Locate the cell with the specified text and output its (X, Y) center coordinate. 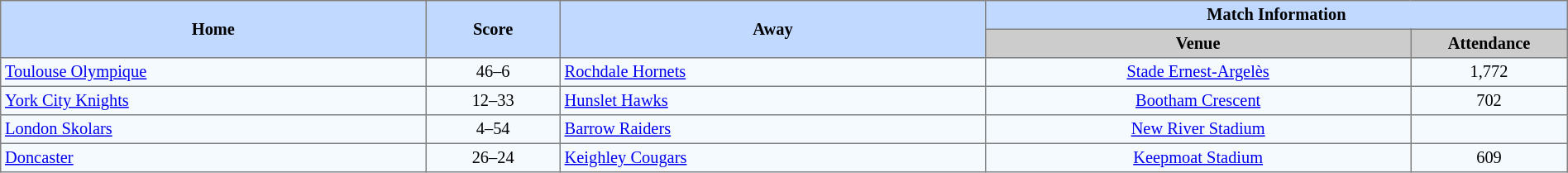
Toulouse Olympique (213, 72)
46–6 (493, 72)
Barrow Raiders (772, 129)
Attendance (1489, 43)
Bootham Crescent (1198, 100)
702 (1489, 100)
Doncaster (213, 157)
26–24 (493, 157)
4–54 (493, 129)
Score (493, 30)
London Skolars (213, 129)
Venue (1198, 43)
1,772 (1489, 72)
Keighley Cougars (772, 157)
Hunslet Hawks (772, 100)
Home (213, 30)
Rochdale Hornets (772, 72)
Stade Ernest-Argelès (1198, 72)
New River Stadium (1198, 129)
Match Information (1277, 15)
Away (772, 30)
Keepmoat Stadium (1198, 157)
York City Knights (213, 100)
609 (1489, 157)
12–33 (493, 100)
